Return [X, Y] of the center of cell containing provided text 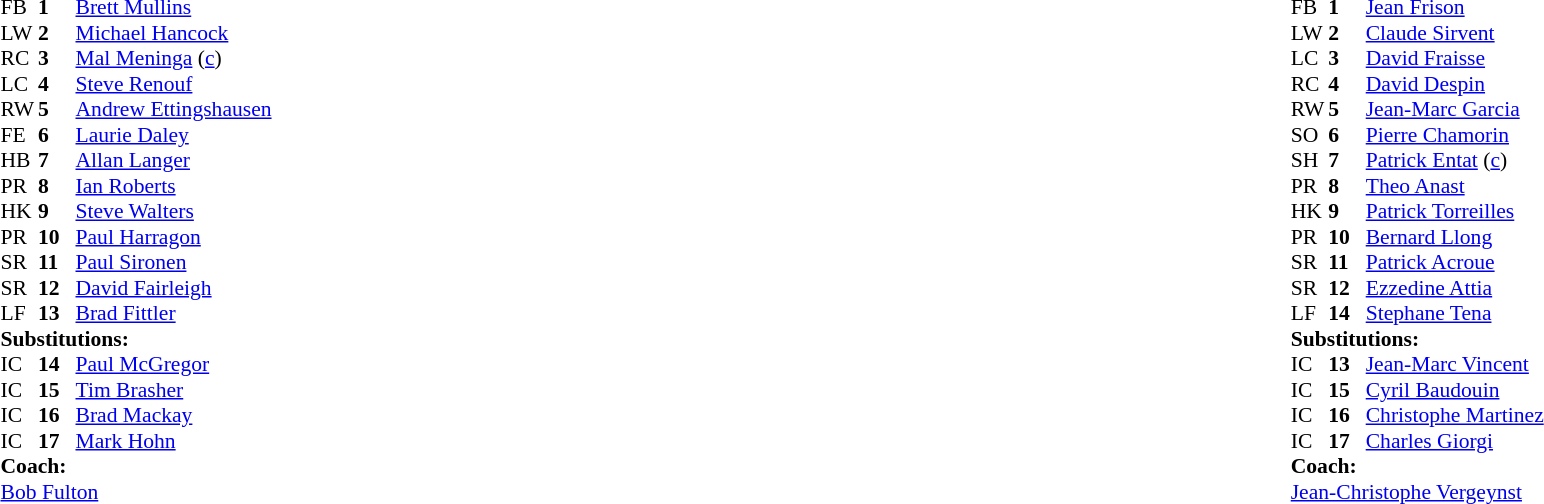
Brad Mackay [174, 415]
Steve Walters [174, 211]
HB [19, 161]
Paul Harragon [174, 237]
Theo Anast [1455, 186]
Stephane Tena [1455, 313]
Michael Hancock [174, 33]
Ian Roberts [174, 186]
Ezzedine Attia [1455, 288]
Paul McGregor [174, 365]
Bernard Llong [1455, 237]
Patrick Entat (c) [1455, 161]
Paul Sironen [174, 263]
Patrick Acroue [1455, 263]
SH [1310, 161]
Mal Meninga (c) [174, 59]
David Despin [1455, 84]
Allan Langer [174, 161]
Patrick Torreilles [1455, 211]
Brad Fittler [174, 313]
Jean-Marc Garcia [1455, 109]
Charles Giorgi [1455, 441]
David Fairleigh [174, 288]
Cyril Baudouin [1455, 390]
FE [19, 135]
Andrew Ettingshausen [174, 109]
Jean-Marc Vincent [1455, 365]
Tim Brasher [174, 390]
Mark Hohn [174, 441]
SO [1310, 135]
David Fraisse [1455, 59]
Laurie Daley [174, 135]
Pierre Chamorin [1455, 135]
Christophe Martinez [1455, 415]
Claude Sirvent [1455, 33]
Steve Renouf [174, 84]
